Extract the (x, y) coordinate from the center of the cell holding the provided text.  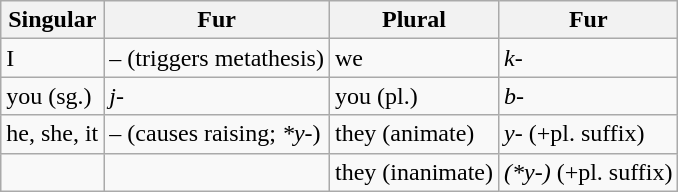
you (pl.) (414, 96)
you (sg.) (52, 96)
b- (588, 96)
(*y-) (+pl. suffix) (588, 172)
he, she, it (52, 134)
– (causes raising; *y-) (217, 134)
they (inanimate) (414, 172)
we (414, 58)
k- (588, 58)
– (triggers metathesis) (217, 58)
Plural (414, 20)
I (52, 58)
Singular (52, 20)
j- (217, 96)
they (animate) (414, 134)
y- (+pl. suffix) (588, 134)
